Determine the (X, Y) coordinate at the center of the cell enclosing the given text.  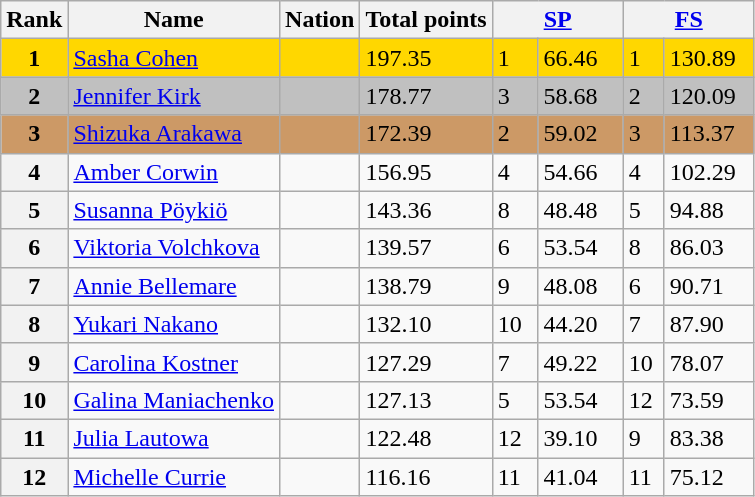
197.35 (426, 58)
113.37 (709, 134)
78.07 (709, 362)
102.29 (709, 172)
SP (558, 20)
127.29 (426, 362)
122.48 (426, 438)
59.02 (580, 134)
87.90 (709, 324)
Susanna Pöykiö (174, 210)
143.36 (426, 210)
120.09 (709, 96)
66.46 (580, 58)
Annie Bellemare (174, 286)
86.03 (709, 248)
90.71 (709, 286)
58.68 (580, 96)
Amber Corwin (174, 172)
Shizuka Arakawa (174, 134)
156.95 (426, 172)
178.77 (426, 96)
Rank (34, 20)
48.08 (580, 286)
Name (174, 20)
Viktoria Volchkova (174, 248)
48.48 (580, 210)
172.39 (426, 134)
49.22 (580, 362)
Michelle Currie (174, 477)
Julia Lautowa (174, 438)
116.16 (426, 477)
Nation (320, 20)
39.10 (580, 438)
41.04 (580, 477)
44.20 (580, 324)
54.66 (580, 172)
139.57 (426, 248)
132.10 (426, 324)
75.12 (709, 477)
Total points (426, 20)
FS (688, 20)
138.79 (426, 286)
Jennifer Kirk (174, 96)
127.13 (426, 400)
94.88 (709, 210)
Galina Maniachenko (174, 400)
130.89 (709, 58)
73.59 (709, 400)
Carolina Kostner (174, 362)
83.38 (709, 438)
Yukari Nakano (174, 324)
Sasha Cohen (174, 58)
